Find where the given text appears and provide that cell's center as (x, y) coordinate. 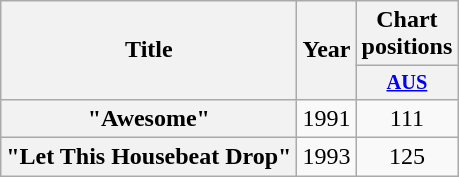
1993 (326, 157)
111 (407, 118)
Chart positions (407, 34)
"Awesome" (149, 118)
Title (149, 50)
"Let This Housebeat Drop" (149, 157)
125 (407, 157)
Year (326, 50)
1991 (326, 118)
AUS (407, 83)
